From the cell containing the given text, extract its center point as (X, Y) coordinate. 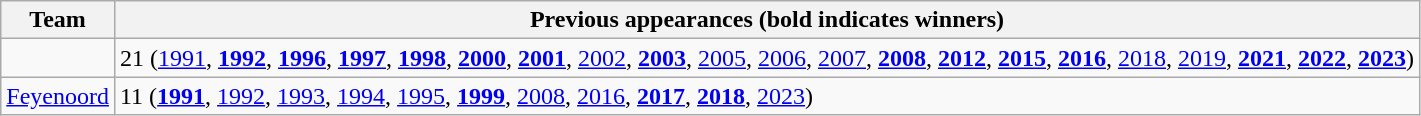
21 (1991, 1992, 1996, 1997, 1998, 2000, 2001, 2002, 2003, 2005, 2006, 2007, 2008, 2012, 2015, 2016, 2018, 2019, 2021, 2022, 2023) (766, 58)
11 (1991, 1992, 1993, 1994, 1995, 1999, 2008, 2016, 2017, 2018, 2023) (766, 96)
Team (58, 20)
Feyenoord (58, 96)
Previous appearances (bold indicates winners) (766, 20)
